Provide the [X, Y] coordinate of the cell's center where the given text is located.  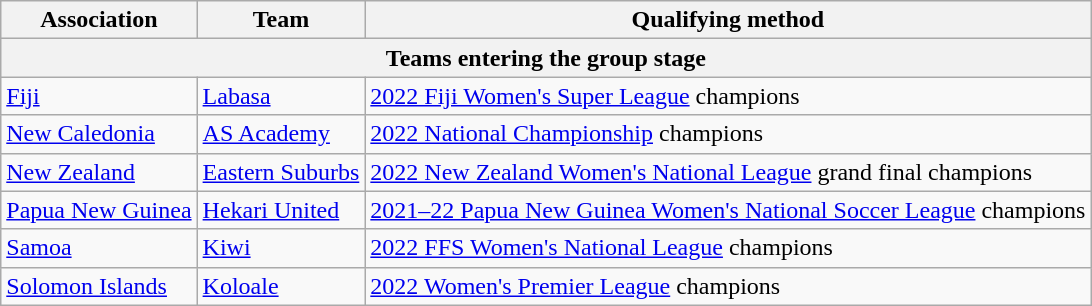
2022 National Championship champions [728, 134]
Eastern Suburbs [281, 172]
Solomon Islands [99, 286]
Koloale [281, 286]
Association [99, 20]
AS Academy [281, 134]
2021–22 Papua New Guinea Women's National Soccer League champions [728, 210]
2022 Fiji Women's Super League champions [728, 96]
Labasa [281, 96]
New Caledonia [99, 134]
Kiwi [281, 248]
2022 New Zealand Women's National League grand final champions [728, 172]
New Zealand [99, 172]
Qualifying method [728, 20]
Fiji [99, 96]
Samoa [99, 248]
Teams entering the group stage [546, 58]
Papua New Guinea [99, 210]
Team [281, 20]
2022 FFS Women's National League champions [728, 248]
2022 Women's Premier League champions [728, 286]
Hekari United [281, 210]
